Detect which cell encompasses the target text, then output its (X, Y) center coordinate. 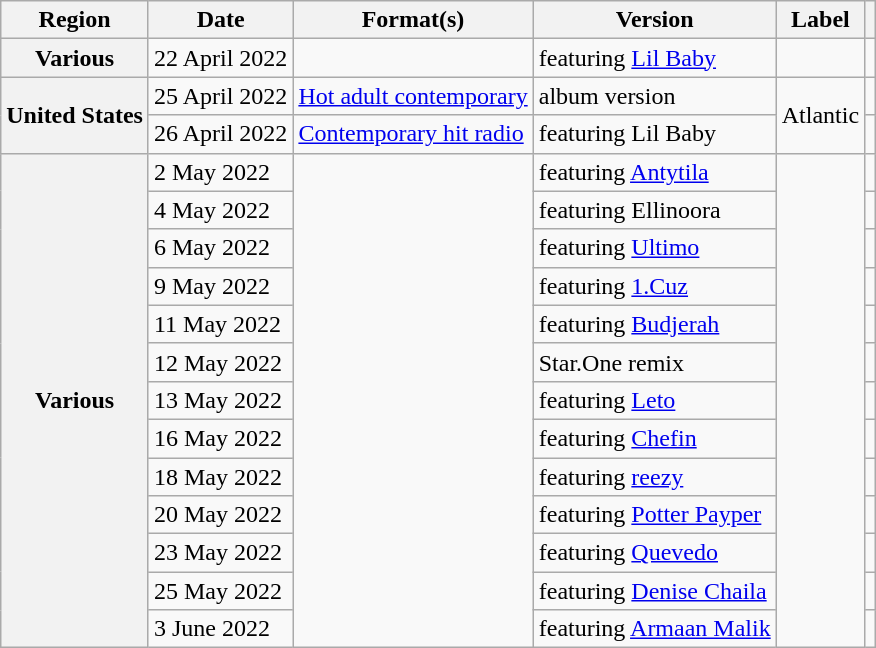
featuring Ellinoora (654, 210)
Label (820, 20)
11 May 2022 (220, 324)
featuring Leto (654, 400)
featuring Armaan Malik (654, 629)
Format(s) (413, 20)
featuring Budjerah (654, 324)
Star.One remix (654, 362)
4 May 2022 (220, 210)
18 May 2022 (220, 477)
Date (220, 20)
20 May 2022 (220, 515)
featuring Chefin (654, 438)
9 May 2022 (220, 286)
Region (75, 20)
album version (654, 96)
26 April 2022 (220, 134)
United States (75, 115)
featuring Ultimo (654, 248)
25 May 2022 (220, 591)
Version (654, 20)
16 May 2022 (220, 438)
featuring 1.Cuz (654, 286)
25 April 2022 (220, 96)
23 May 2022 (220, 553)
featuring Antytila (654, 172)
featuring Potter Payper (654, 515)
22 April 2022 (220, 58)
featuring reezy (654, 477)
Hot adult contemporary (413, 96)
2 May 2022 (220, 172)
Atlantic (820, 115)
3 June 2022 (220, 629)
Contemporary hit radio (413, 134)
13 May 2022 (220, 400)
12 May 2022 (220, 362)
featuring Denise Chaila (654, 591)
featuring Quevedo (654, 553)
6 May 2022 (220, 248)
